Identify which cell holds the provided text, then report its (x, y) central coordinate. 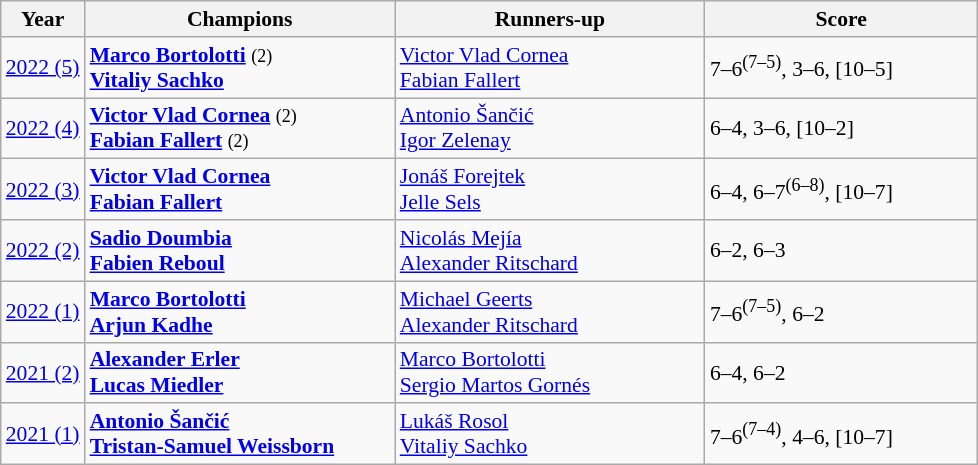
Marco Bortolotti (2) Vitaliy Sachko (240, 68)
2022 (3) (43, 190)
Jonáš Forejtek Jelle Sels (550, 190)
Michael Geerts Alexander Ritschard (550, 312)
6–2, 6–3 (842, 250)
Alexander Erler Lucas Miedler (240, 372)
2021 (1) (43, 434)
7–6(7–5), 3–6, [10–5] (842, 68)
2022 (5) (43, 68)
Champions (240, 19)
2022 (4) (43, 128)
Year (43, 19)
7–6(7–4), 4–6, [10–7] (842, 434)
Victor Vlad Cornea (2) Fabian Fallert (2) (240, 128)
2021 (2) (43, 372)
Marco Bortolotti Sergio Martos Gornés (550, 372)
2022 (2) (43, 250)
Nicolás Mejía Alexander Ritschard (550, 250)
2022 (1) (43, 312)
Marco Bortolotti Arjun Kadhe (240, 312)
Sadio Doumbia Fabien Reboul (240, 250)
Runners-up (550, 19)
6–4, 6–7(6–8), [10–7] (842, 190)
Lukáš Rosol Vitaliy Sachko (550, 434)
Antonio Šančić Tristan-Samuel Weissborn (240, 434)
Score (842, 19)
7–6(7–5), 6–2 (842, 312)
Antonio Šančić Igor Zelenay (550, 128)
6–4, 6–2 (842, 372)
6–4, 3–6, [10–2] (842, 128)
